Locate the cell with the specified text and output its [x, y] center coordinate. 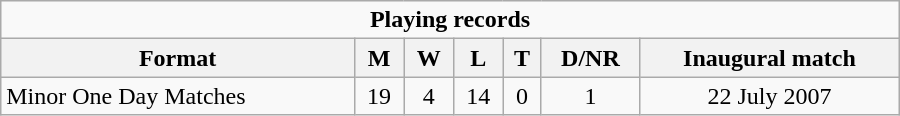
L [478, 58]
M [379, 58]
Playing records [450, 20]
19 [379, 96]
4 [429, 96]
14 [478, 96]
Format [178, 58]
W [429, 58]
1 [590, 96]
T [522, 58]
22 July 2007 [770, 96]
0 [522, 96]
Minor One Day Matches [178, 96]
D/NR [590, 58]
Inaugural match [770, 58]
